Search for the cell housing the specified text and yield its (X, Y) center coordinate. 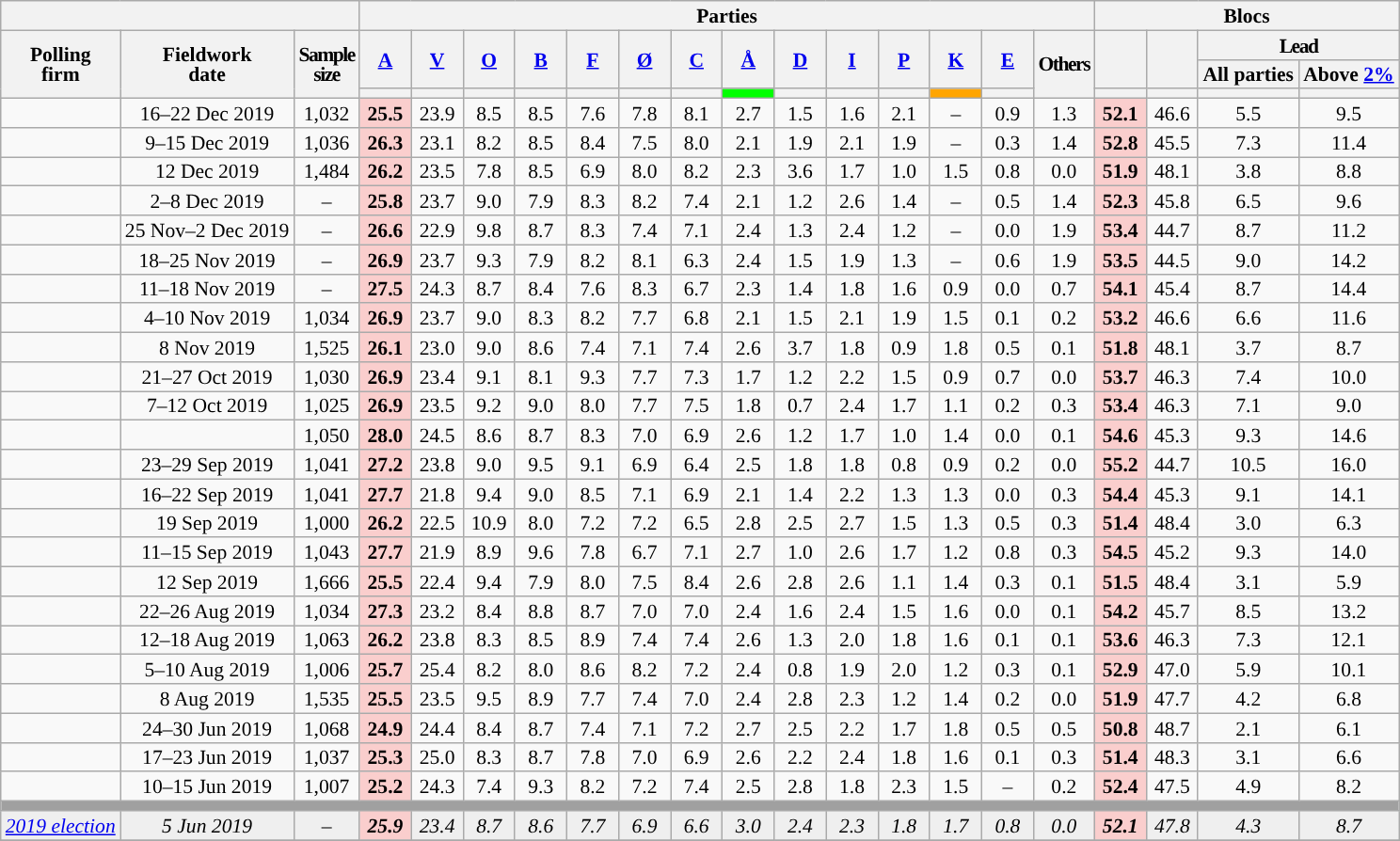
23.9 (437, 113)
51.5 (1120, 581)
25.9 (386, 826)
1,050 (326, 435)
22–26 Aug 2019 (207, 611)
1,037 (326, 756)
14.0 (1349, 553)
E (1007, 59)
16–22 Dec 2019 (207, 113)
24.5 (437, 435)
21–27 Oct 2019 (207, 376)
16–22 Sep 2019 (207, 493)
1,068 (326, 728)
11–18 Nov 2019 (207, 288)
14.1 (1349, 493)
23.2 (437, 611)
A (386, 59)
52.4 (1120, 786)
4.9 (1248, 786)
44.5 (1172, 260)
54.4 (1120, 493)
45.2 (1172, 553)
Above 2% (1349, 73)
1,535 (326, 698)
54.1 (1120, 288)
F (593, 59)
4.3 (1248, 826)
8 Aug 2019 (207, 698)
23.0 (437, 348)
B (540, 59)
47.7 (1172, 698)
22.4 (437, 581)
12 Dec 2019 (207, 171)
V (437, 59)
53.5 (1120, 260)
C (696, 59)
53.6 (1120, 640)
28.0 (386, 435)
50.8 (1120, 728)
25.0 (437, 756)
1,063 (326, 640)
12 Sep 2019 (207, 581)
All parties (1248, 73)
9.8 (489, 230)
9.2 (489, 406)
26.6 (386, 230)
O (489, 59)
10.0 (1349, 376)
4.2 (1248, 698)
24–30 Jun 2019 (207, 728)
2019 election (60, 826)
21.8 (437, 493)
6.4 (696, 465)
Pollingfirm (60, 64)
1,000 (326, 523)
1,043 (326, 553)
Blocs (1247, 15)
26.3 (386, 143)
11.2 (1349, 230)
25.8 (386, 201)
1,025 (326, 406)
Others (1063, 64)
52.9 (1120, 670)
1,006 (326, 670)
10.1 (1349, 670)
Fieldworkdate (207, 64)
1,666 (326, 581)
I (852, 59)
24.9 (386, 728)
26.1 (386, 348)
11–15 Sep 2019 (207, 553)
14.4 (1349, 288)
24.4 (437, 728)
1,032 (326, 113)
23.1 (437, 143)
Lead (1298, 45)
10–15 Jun 2019 (207, 786)
45.4 (1172, 288)
5 Jun 2019 (207, 826)
Parties (726, 15)
19 Sep 2019 (207, 523)
17–23 Jun 2019 (207, 756)
53.7 (1120, 376)
14.6 (1349, 435)
54.5 (1120, 553)
45.8 (1172, 201)
22.5 (437, 523)
27.5 (386, 288)
K (956, 59)
47.0 (1172, 670)
52.3 (1120, 201)
0.6 (1007, 260)
53.2 (1120, 318)
5–10 Aug 2019 (207, 670)
D (800, 59)
14.2 (1349, 260)
3.8 (1248, 171)
1,007 (326, 786)
23–29 Sep 2019 (207, 465)
3.6 (800, 171)
1,030 (326, 376)
6.1 (1349, 728)
4–10 Nov 2019 (207, 318)
10.9 (489, 523)
9–15 Dec 2019 (207, 143)
52.8 (1120, 143)
25.2 (386, 786)
P (903, 59)
51.8 (1120, 348)
12–18 Aug 2019 (207, 640)
25.7 (386, 670)
55.2 (1120, 465)
45.7 (1172, 611)
5.5 (1248, 113)
7–12 Oct 2019 (207, 406)
10.5 (1248, 465)
45.5 (1172, 143)
1,036 (326, 143)
48.3 (1172, 756)
21.9 (437, 553)
47.5 (1172, 786)
1,525 (326, 348)
25 Nov–2 Dec 2019 (207, 230)
11.6 (1349, 318)
Å (749, 59)
11.4 (1349, 143)
Ø (644, 59)
47.8 (1172, 826)
22.9 (437, 230)
27.3 (386, 611)
54.6 (1120, 435)
18–25 Nov 2019 (207, 260)
12.1 (1349, 640)
8 Nov 2019 (207, 348)
48.7 (1172, 728)
2–8 Dec 2019 (207, 201)
25.4 (437, 670)
Samplesize (326, 64)
25.3 (386, 756)
27.2 (386, 465)
13.2 (1349, 611)
16.0 (1349, 465)
1,484 (326, 171)
54.2 (1120, 611)
